For the text-containing cell, return its midpoint in [X, Y] coordinate format. 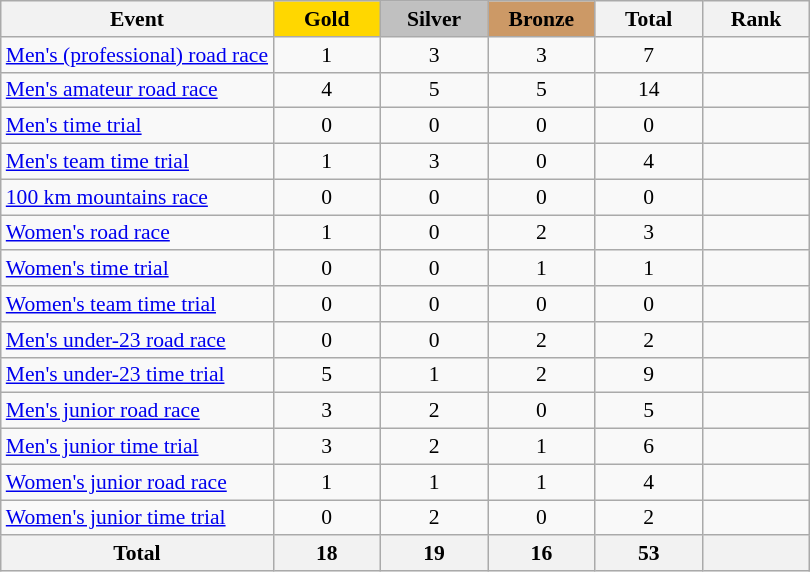
19 [434, 554]
Rank [756, 19]
Men's under-23 time trial [137, 375]
Event [137, 19]
16 [542, 554]
100 km mountains race [137, 197]
7 [648, 55]
9 [648, 375]
53 [648, 554]
Women's junior time trial [137, 518]
Men's team time trial [137, 162]
Women's team time trial [137, 304]
Men's amateur road race [137, 90]
18 [326, 554]
Women's junior road race [137, 482]
Men's junior road race [137, 411]
Men's time trial [137, 126]
Men's (professional) road race [137, 55]
6 [648, 447]
Men's under-23 road race [137, 340]
Gold [326, 19]
Men's junior time trial [137, 447]
Bronze [542, 19]
Women's road race [137, 233]
14 [648, 90]
Women's time trial [137, 269]
Silver [434, 19]
